Detect which cell encompasses the target text, then output its (X, Y) center coordinate. 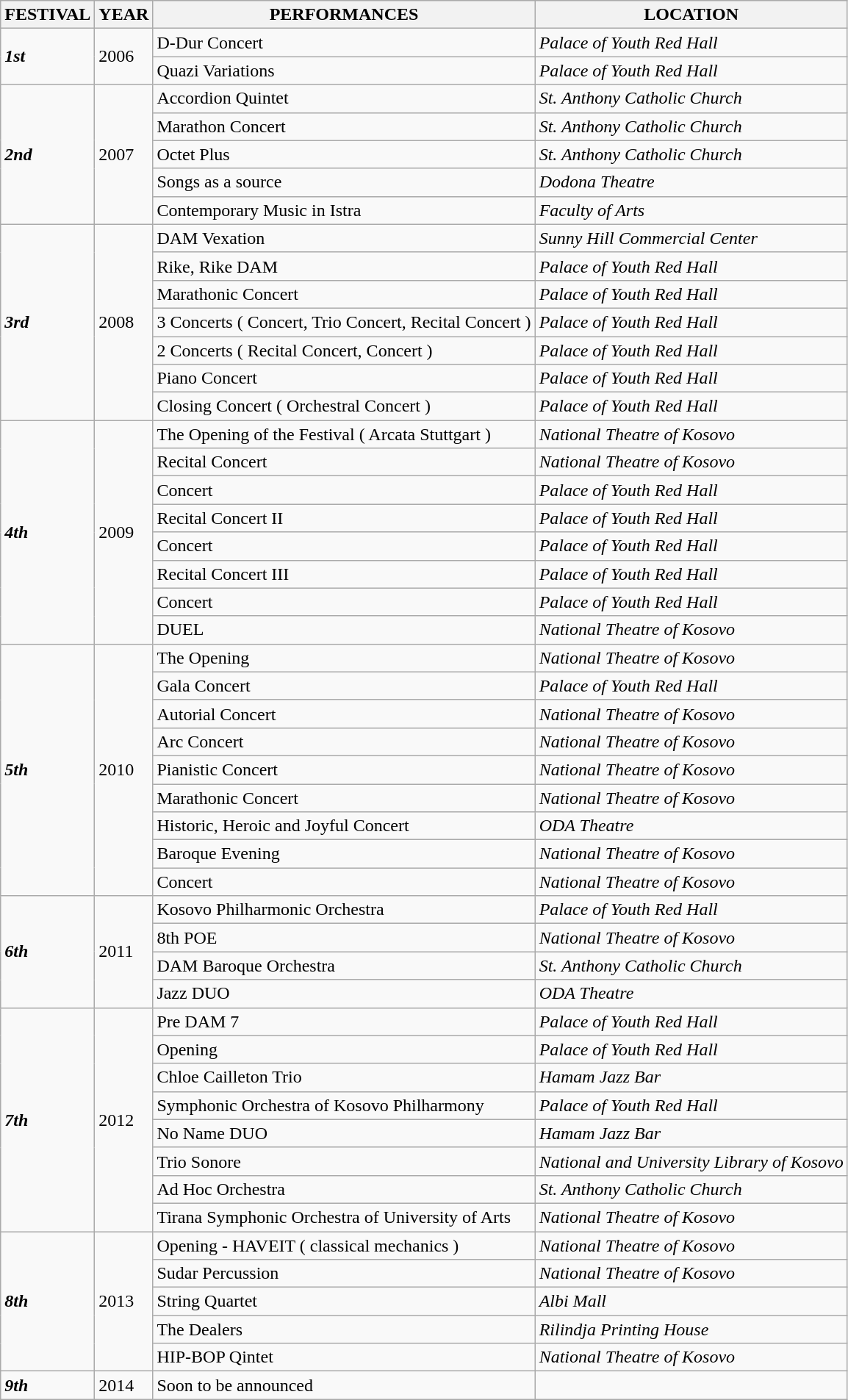
2012 (123, 1119)
Baroque Evening (344, 854)
Closing Concert ( Orchestral Concert ) (344, 406)
FESTIVAL (48, 15)
Tirana Symphonic Orchestra of University of Arts (344, 1217)
Sudar Percussion (344, 1274)
Recital Concert (344, 462)
3 Concerts ( Concert, Trio Concert, Recital Concert ) (344, 322)
DAM Vexation (344, 238)
Historic, Heroic and Joyful Concert (344, 826)
2006 (123, 57)
YEAR (123, 15)
2nd (48, 154)
Trio Sonore (344, 1161)
3rd (48, 322)
The Opening of the Festival ( Arcata Stuttgart ) (344, 434)
2011 (123, 952)
2009 (123, 532)
2014 (123, 1385)
Ad Hoc Orchestra (344, 1189)
6th (48, 952)
8th (48, 1302)
The Opening (344, 658)
Jazz DUO (344, 994)
5th (48, 770)
DAM Baroque Orchestra (344, 966)
Rike, Rike DAM (344, 266)
9th (48, 1385)
Faculty of Arts (691, 210)
National and University Library of Kosovo (691, 1161)
2007 (123, 154)
Kosovo Philharmonic Orchestra (344, 910)
Dodona Theatre (691, 182)
Albi Mall (691, 1302)
Pianistic Concert (344, 769)
Quazi Variations (344, 71)
4th (48, 532)
2010 (123, 770)
Marathon Concert (344, 126)
2008 (123, 322)
The Dealers (344, 1329)
No Name DUO (344, 1133)
DUEL (344, 630)
Sunny Hill Commercial Center (691, 238)
LOCATION (691, 15)
PERFORMANCES (344, 15)
Recital Concert II (344, 518)
Recital Concert III (344, 574)
Contemporary Music in Istra (344, 210)
Pre DAM 7 (344, 1022)
Arc Concert (344, 742)
8th POE (344, 938)
D-Dur Concert (344, 43)
Symphonic Orchestra of Kosovo Philharmony (344, 1105)
String Quartet (344, 1302)
Octet Plus (344, 154)
Rilindja Printing House (691, 1329)
Gala Concert (344, 686)
7th (48, 1119)
Soon to be announced (344, 1385)
Chloe Cailleton Trio (344, 1077)
Autorial Concert (344, 714)
Songs as a source (344, 182)
2013 (123, 1302)
Accordion Quintet (344, 98)
1st (48, 57)
Opening (344, 1049)
2 Concerts ( Recital Concert, Concert ) (344, 351)
HIP-BOP Qintet (344, 1357)
Piano Concert (344, 378)
Opening - HAVEIT ( classical mechanics ) (344, 1246)
